For the text-containing cell, return its midpoint in (x, y) coordinate format. 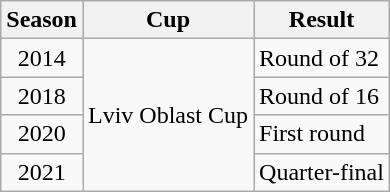
2021 (42, 172)
Round of 32 (322, 58)
2018 (42, 96)
Round of 16 (322, 96)
Result (322, 20)
Lviv Oblast Cup (168, 115)
Cup (168, 20)
2014 (42, 58)
Season (42, 20)
Quarter-final (322, 172)
2020 (42, 134)
First round (322, 134)
